Determine the [x, y] coordinate at the center of the cell enclosing the given text.  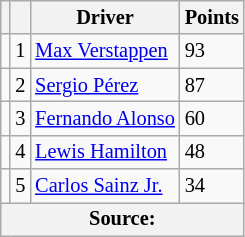
Points [212, 17]
5 [20, 186]
Carlos Sainz Jr. [105, 186]
Sergio Pérez [105, 85]
Driver [105, 17]
Max Verstappen [105, 51]
87 [212, 85]
2 [20, 85]
Lewis Hamilton [105, 152]
93 [212, 51]
48 [212, 152]
1 [20, 51]
Fernando Alonso [105, 118]
34 [212, 186]
4 [20, 152]
60 [212, 118]
Source: [122, 219]
3 [20, 118]
